From the cell containing the given text, extract its center point as (x, y) coordinate. 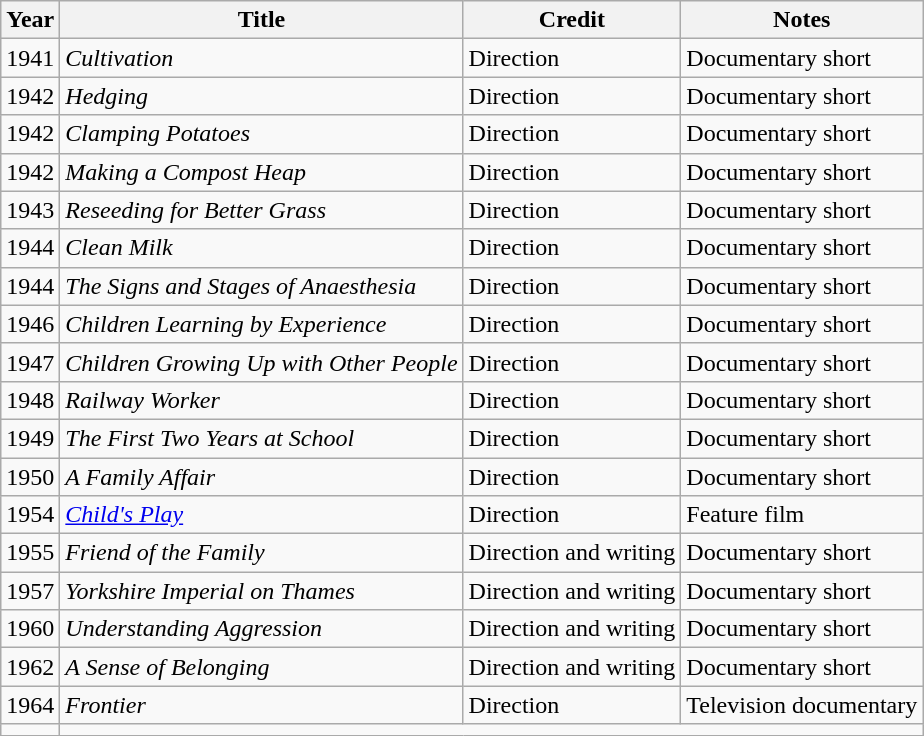
1943 (30, 210)
Children Growing Up with Other People (262, 362)
1949 (30, 438)
The Signs and Stages of Anaesthesia (262, 286)
Feature film (802, 515)
1960 (30, 629)
Yorkshire Imperial on Thames (262, 591)
A Family Affair (262, 477)
Friend of the Family (262, 553)
1950 (30, 477)
Year (30, 20)
Railway Worker (262, 400)
Title (262, 20)
Cultivation (262, 58)
1946 (30, 324)
Hedging (262, 96)
Notes (802, 20)
1948 (30, 400)
1947 (30, 362)
The First Two Years at School (262, 438)
1955 (30, 553)
1957 (30, 591)
Reseeding for Better Grass (262, 210)
1954 (30, 515)
Understanding Aggression (262, 629)
1962 (30, 667)
Child's Play (262, 515)
1964 (30, 705)
Clamping Potatoes (262, 134)
Television documentary (802, 705)
Credit (572, 20)
1941 (30, 58)
A Sense of Belonging (262, 667)
Frontier (262, 705)
Making a Compost Heap (262, 172)
Children Learning by Experience (262, 324)
Clean Milk (262, 248)
